Capture the cell that displays the provided text and extract its (X, Y) central coordinate. 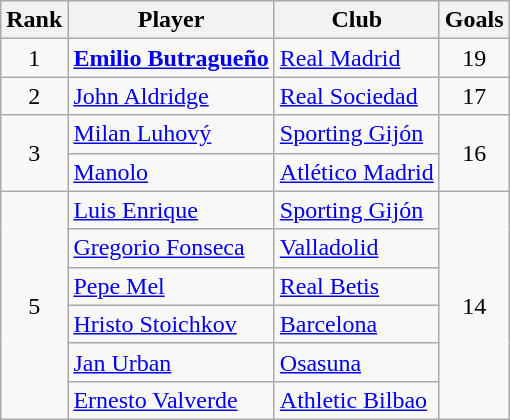
19 (474, 58)
3 (34, 153)
Goals (474, 20)
Atlético Madrid (356, 172)
1 (34, 58)
Real Madrid (356, 58)
Valladolid (356, 248)
Emilio Butragueño (171, 58)
17 (474, 96)
5 (34, 305)
Club (356, 20)
Luis Enrique (171, 210)
Pepe Mel (171, 286)
Real Sociedad (356, 96)
14 (474, 305)
Jan Urban (171, 362)
John Aldridge (171, 96)
Player (171, 20)
2 (34, 96)
Real Betis (356, 286)
Manolo (171, 172)
Barcelona (356, 324)
16 (474, 153)
Milan Luhový (171, 134)
Hristo Stoichkov (171, 324)
Athletic Bilbao (356, 400)
Gregorio Fonseca (171, 248)
Ernesto Valverde (171, 400)
Rank (34, 20)
Osasuna (356, 362)
